Locate the cell with the specified text and output its [X, Y] center coordinate. 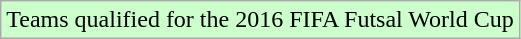
Teams qualified for the 2016 FIFA Futsal World Cup [260, 20]
